From the cell containing the given text, extract its center point as [X, Y] coordinate. 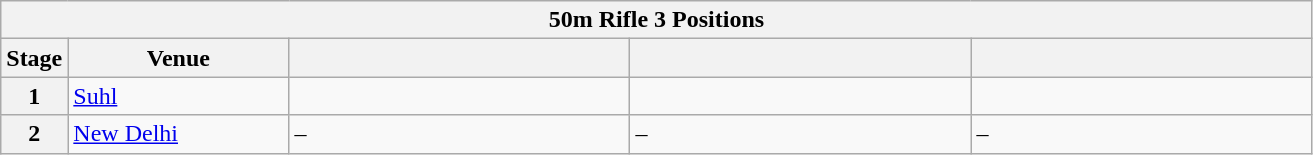
1 [34, 96]
Venue [178, 58]
2 [34, 134]
50m Rifle 3 Positions [656, 20]
Stage [34, 58]
New Delhi [178, 134]
Suhl [178, 96]
